Identify which cell holds the provided text, then report its (x, y) central coordinate. 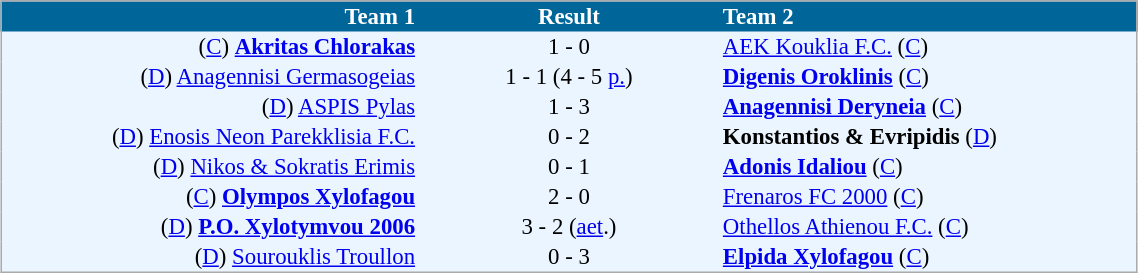
0 - 3 (570, 257)
Team 1 (209, 16)
3 - 2 (aet.) (570, 227)
(D) Enosis Neon Parekklisia F.C. (209, 137)
(D) Sourouklis Troullon (209, 257)
Adonis Idaliou (C) (929, 167)
Konstantios & Evripidis (D) (929, 137)
Elpida Xylofagou (C) (929, 257)
0 - 1 (570, 167)
Digenis Oroklinis (C) (929, 77)
0 - 2 (570, 137)
Othellos Athienou F.C. (C) (929, 227)
1 - 3 (570, 107)
2 - 0 (570, 197)
1 - 0 (570, 47)
Team 2 (929, 16)
Result (570, 16)
(D) P.O. Xylotymvou 2006 (209, 227)
1 - 1 (4 - 5 p.) (570, 77)
(C) Olympos Xylofagou (209, 197)
Anagennisi Deryneia (C) (929, 107)
(D) ASPIS Pylas (209, 107)
(D) Anagennisi Germasogeias (209, 77)
(D) Nikos & Sokratis Erimis (209, 167)
Frenaros FC 2000 (C) (929, 197)
AEK Kouklia F.C. (C) (929, 47)
(C) Akritas Chlorakas (209, 47)
